Capture the cell that displays the provided text and extract its [x, y] central coordinate. 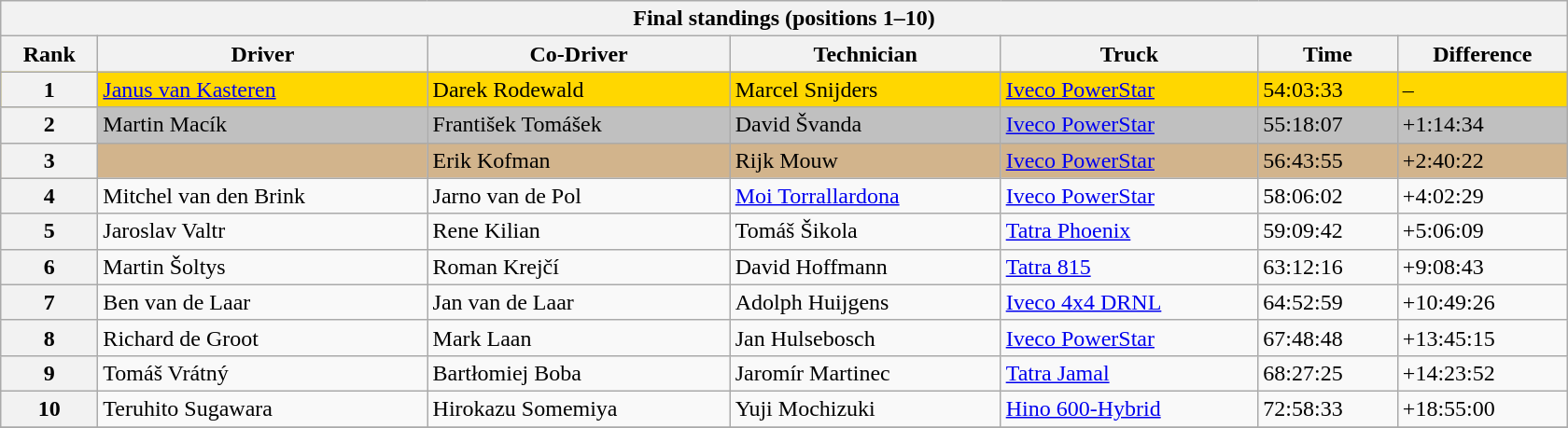
Janus van Kasteren [263, 90]
4 [49, 196]
Tomáš Šikola [865, 231]
Mitchel van den Brink [263, 196]
+2:40:22 [1482, 160]
Rijk Mouw [865, 160]
David Švanda [865, 125]
Moi Torrallardona [865, 196]
David Hoffmann [865, 267]
Marcel Snijders [865, 90]
63:12:16 [1328, 267]
Iveco 4x4 DRNL [1129, 302]
Jarno van de Pol [579, 196]
64:52:59 [1328, 302]
Rank [49, 54]
68:27:25 [1328, 373]
6 [49, 267]
+14:23:52 [1482, 373]
Jan van de Laar [579, 302]
10 [49, 408]
Rene Kilian [579, 231]
Martin Macík [263, 125]
Roman Krejčí [579, 267]
Difference [1482, 54]
Hino 600-Hybrid [1129, 408]
Tatra Jamal [1129, 373]
Richard de Groot [263, 338]
59:09:42 [1328, 231]
Technician [865, 54]
Hirokazu Somemiya [579, 408]
Time [1328, 54]
5 [49, 231]
Bartłomiej Boba [579, 373]
Jan Hulsebosch [865, 338]
55:18:07 [1328, 125]
Tatra 815 [1129, 267]
+13:45:15 [1482, 338]
Co-Driver [579, 54]
2 [49, 125]
+4:02:29 [1482, 196]
8 [49, 338]
54:03:33 [1328, 90]
Final standings (positions 1–10) [784, 19]
Yuji Mochizuki [865, 408]
František Tomášek [579, 125]
Darek Rodewald [579, 90]
7 [49, 302]
Martin Šoltys [263, 267]
56:43:55 [1328, 160]
+5:06:09 [1482, 231]
Teruhito Sugawara [263, 408]
Mark Laan [579, 338]
+9:08:43 [1482, 267]
Tatra Phoenix [1129, 231]
+18:55:00 [1482, 408]
9 [49, 373]
Erik Kofman [579, 160]
Truck [1129, 54]
Adolph Huijgens [865, 302]
Tomáš Vrátný [263, 373]
+1:14:34 [1482, 125]
1 [49, 90]
3 [49, 160]
+10:49:26 [1482, 302]
58:06:02 [1328, 196]
67:48:48 [1328, 338]
Driver [263, 54]
72:58:33 [1328, 408]
Jaroslav Valtr [263, 231]
– [1482, 90]
Jaromír Martinec [865, 373]
Ben van de Laar [263, 302]
